Search for the cell housing the specified text and yield its (X, Y) center coordinate. 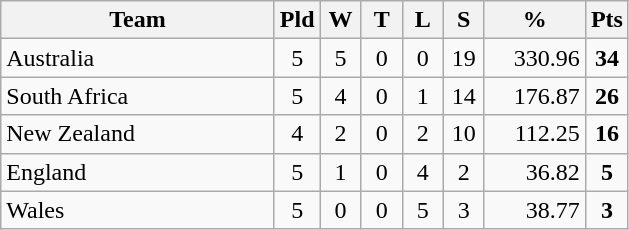
26 (606, 96)
34 (606, 58)
T (382, 20)
Wales (138, 210)
19 (464, 58)
England (138, 172)
112.25 (534, 134)
10 (464, 134)
38.77 (534, 210)
Team (138, 20)
% (534, 20)
S (464, 20)
New Zealand (138, 134)
L (422, 20)
16 (606, 134)
South Africa (138, 96)
36.82 (534, 172)
Pts (606, 20)
14 (464, 96)
Pld (297, 20)
Australia (138, 58)
330.96 (534, 58)
W (340, 20)
176.87 (534, 96)
